Output the [x, y] coordinate of the center of the cell containing the given text.  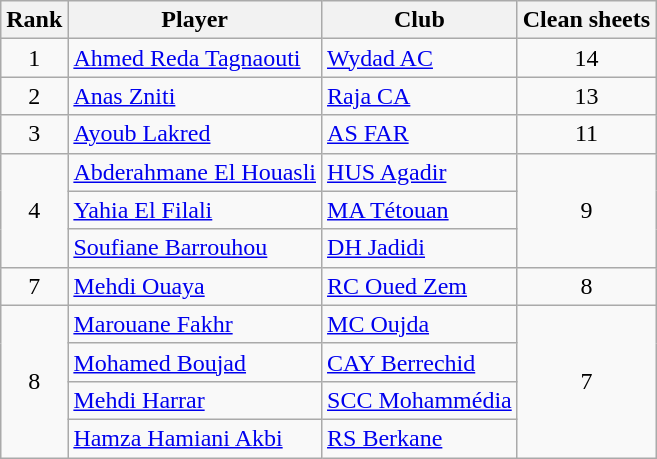
14 [586, 58]
DH Jadidi [420, 248]
Raja CA [420, 96]
Ayoub Lakred [195, 134]
SCC Mohammédia [420, 400]
Mohamed Boujad [195, 362]
Abderahmane El Houasli [195, 172]
1 [34, 58]
Club [420, 20]
Rank [34, 20]
CAY Berrechid [420, 362]
4 [34, 210]
RS Berkane [420, 438]
HUS Agadir [420, 172]
2 [34, 96]
13 [586, 96]
AS FAR [420, 134]
Clean sheets [586, 20]
Marouane Fakhr [195, 324]
9 [586, 210]
11 [586, 134]
Mehdi Harrar [195, 400]
Player [195, 20]
Ahmed Reda Tagnaouti [195, 58]
Mehdi Ouaya [195, 286]
Wydad AC [420, 58]
RC Oued Zem [420, 286]
MC Oujda [420, 324]
Hamza Hamiani Akbi [195, 438]
3 [34, 134]
Yahia El Filali [195, 210]
Anas Zniti [195, 96]
MA Tétouan [420, 210]
Soufiane Barrouhou [195, 248]
